Extract the (x, y) coordinate from the center of the cell holding the provided text.  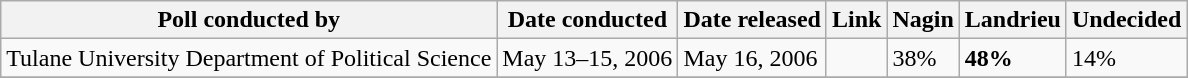
Nagin (923, 20)
Poll conducted by (249, 20)
May 13–15, 2006 (588, 58)
Tulane University Department of Political Science (249, 58)
Undecided (1126, 20)
Landrieu (1012, 20)
38% (923, 58)
Date released (752, 20)
Link (856, 20)
48% (1012, 58)
May 16, 2006 (752, 58)
14% (1126, 58)
Date conducted (588, 20)
